Identify which cell holds the provided text, then report its [x, y] central coordinate. 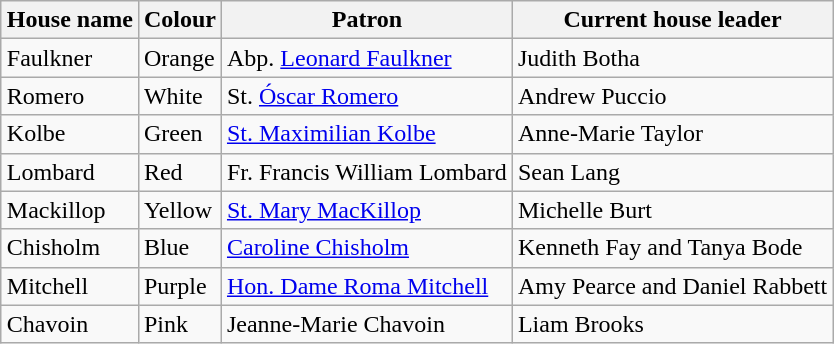
Andrew Puccio [672, 96]
St. Óscar Romero [366, 96]
Kolbe [70, 134]
Red [180, 172]
Mackillop [70, 210]
Orange [180, 58]
Faulkner [70, 58]
Sean Lang [672, 172]
Chisholm [70, 248]
St. Maximilian Kolbe [366, 134]
Abp. Leonard Faulkner [366, 58]
Colour [180, 20]
Lombard [70, 172]
Anne-Marie Taylor [672, 134]
Judith Botha [672, 58]
Chavoin [70, 324]
Purple [180, 286]
Current house leader [672, 20]
Pink [180, 324]
Romero [70, 96]
White [180, 96]
Amy Pearce and Daniel Rabbett [672, 286]
Mitchell [70, 286]
Caroline Chisholm [366, 248]
Liam Brooks [672, 324]
Michelle Burt [672, 210]
Hon. Dame Roma Mitchell [366, 286]
Fr. Francis William Lombard [366, 172]
Blue [180, 248]
Yellow [180, 210]
Jeanne-Marie Chavoin [366, 324]
St. Mary MacKillop [366, 210]
Kenneth Fay and Tanya Bode [672, 248]
House name [70, 20]
Green [180, 134]
Patron [366, 20]
